Return the [x, y] coordinate for the center point of the cell that contains the specified text.  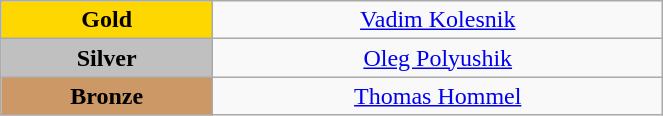
Vadim Kolesnik [438, 20]
Oleg Polyushik [438, 58]
Gold [107, 20]
Silver [107, 58]
Thomas Hommel [438, 96]
Bronze [107, 96]
